Extract the [x, y] coordinate from the center of the cell holding the provided text.  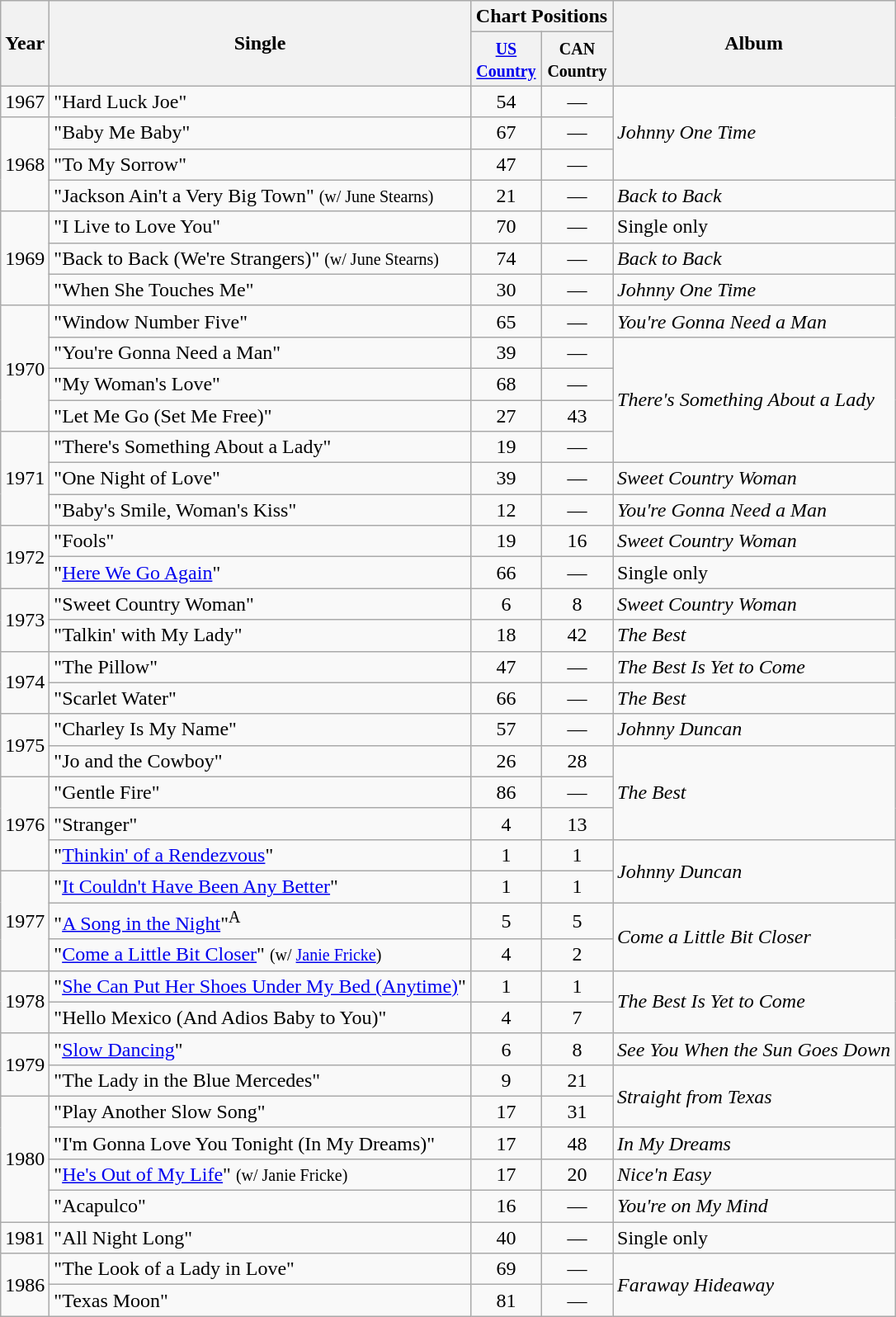
"Texas Moon" [261, 1300]
"She Can Put Her Shoes Under My Bed (Anytime)" [261, 986]
"Charley Is My Name" [261, 729]
"The Look of a Lady in Love" [261, 1269]
68 [506, 384]
"Acapulco" [261, 1206]
"One Night of Love" [261, 479]
"It Couldn't Have Been Any Better" [261, 886]
"You're Gonna Need a Man" [261, 352]
1986 [25, 1285]
Faraway Hideaway [754, 1285]
1970 [25, 368]
"Talkin' with My Lady" [261, 635]
1972 [25, 557]
"To My Sorrow" [261, 164]
"Hard Luck Joe" [261, 101]
28 [577, 761]
54 [506, 101]
"Back to Back (We're Strangers)" (w/ June Stearns) [261, 258]
2 [577, 955]
74 [506, 258]
"Window Number Five" [261, 321]
"Sweet Country Woman" [261, 604]
"Fools" [261, 541]
12 [506, 510]
There's Something About a Lady [754, 399]
"The Lady in the Blue Mercedes" [261, 1080]
27 [506, 415]
1980 [25, 1159]
1978 [25, 1002]
1981 [25, 1238]
30 [506, 290]
70 [506, 227]
"Hello Mexico (And Adios Baby to You)" [261, 1017]
Come a Little Bit Closer [754, 937]
"Gentle Fire" [261, 792]
US Country [506, 59]
See You When the Sun Goes Down [754, 1049]
1967 [25, 101]
"Jo and the Cowboy" [261, 761]
1975 [25, 745]
57 [506, 729]
"Come a Little Bit Closer" (w/ Janie Fricke) [261, 955]
"There's Something About a Lady" [261, 447]
31 [577, 1112]
"Stranger" [261, 824]
9 [506, 1080]
"Here We Go Again" [261, 573]
Straight from Texas [754, 1096]
1979 [25, 1064]
26 [506, 761]
In My Dreams [754, 1143]
42 [577, 635]
"Baby's Smile, Woman's Kiss" [261, 510]
1969 [25, 258]
"Baby Me Baby" [261, 133]
Album [754, 43]
18 [506, 635]
67 [506, 133]
1977 [25, 921]
Year [25, 43]
"When She Touches Me" [261, 290]
"The Pillow" [261, 667]
Single [261, 43]
"He's Out of My Life" (w/ Janie Fricke) [261, 1174]
Chart Positions [541, 17]
"Jackson Ain't a Very Big Town" (w/ June Stearns) [261, 196]
"Let Me Go (Set Me Free)" [261, 415]
7 [577, 1017]
86 [506, 792]
Nice'n Easy [754, 1174]
"A Song in the Night"A [261, 921]
81 [506, 1300]
"All Night Long" [261, 1238]
"Scarlet Water" [261, 698]
"I'm Gonna Love You Tonight (In My Dreams)" [261, 1143]
40 [506, 1238]
1971 [25, 479]
CAN Country [577, 59]
20 [577, 1174]
"Play Another Slow Song" [261, 1112]
1976 [25, 824]
13 [577, 824]
1968 [25, 164]
"Thinkin' of a Rendezvous" [261, 855]
"I Live to Love You" [261, 227]
1974 [25, 682]
65 [506, 321]
69 [506, 1269]
48 [577, 1143]
"My Woman's Love" [261, 384]
1973 [25, 620]
43 [577, 415]
"Slow Dancing" [261, 1049]
You're on My Mind [754, 1206]
